Detect which cell encompasses the target text, then output its [x, y] center coordinate. 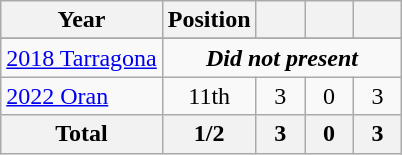
11th [209, 96]
Position [209, 20]
Did not present [282, 58]
1/2 [209, 134]
2018 Tarragona [82, 58]
Total [82, 134]
2022 Oran [82, 96]
Year [82, 20]
